Extract the (X, Y) coordinate from the center of the cell holding the provided text.  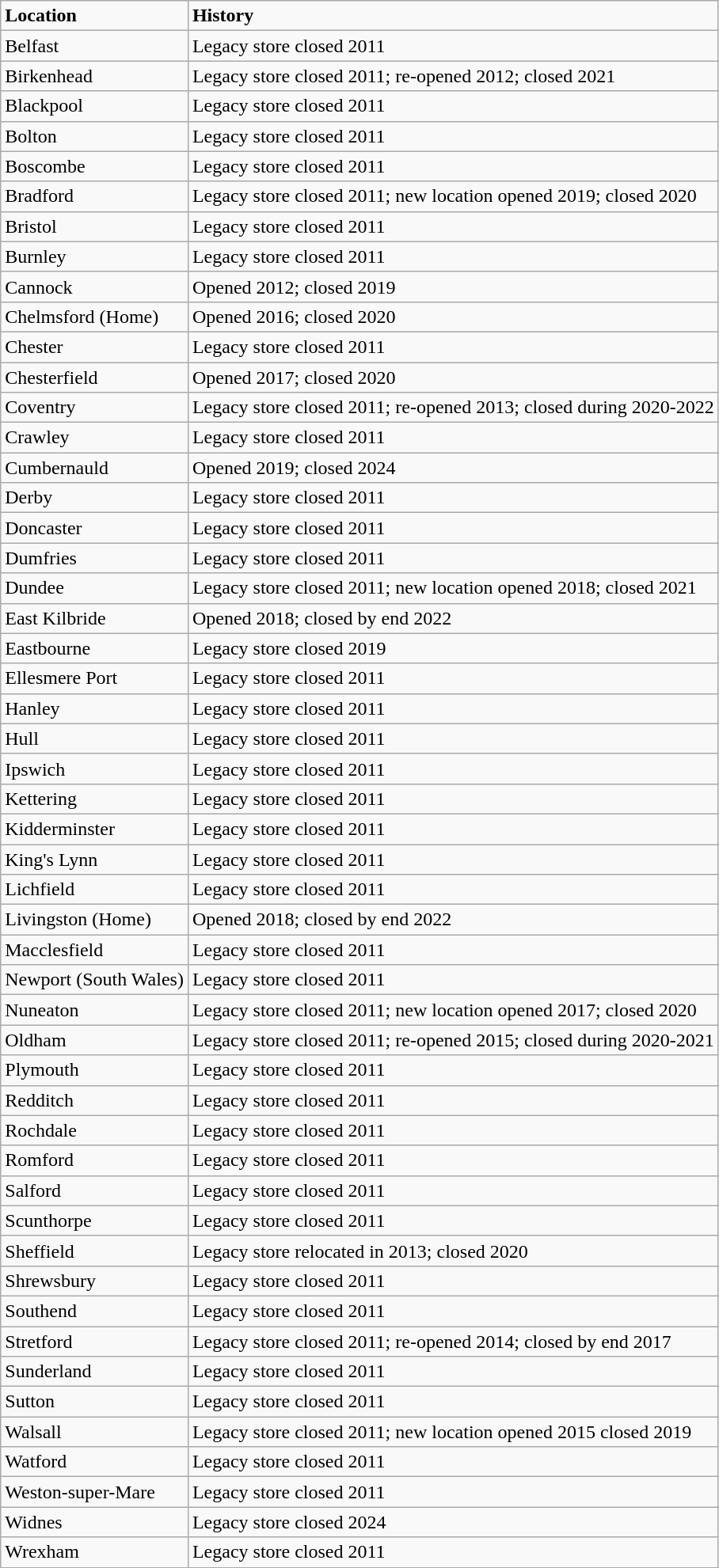
Burnley (95, 256)
Derby (95, 498)
Bristol (95, 226)
Kettering (95, 799)
Legacy store closed 2024 (453, 1522)
Legacy store closed 2011; new location opened 2017; closed 2020 (453, 1010)
Blackpool (95, 106)
Bradford (95, 196)
Eastbourne (95, 648)
Legacy store closed 2019 (453, 648)
King's Lynn (95, 859)
Chelmsford (Home) (95, 317)
Chester (95, 347)
Scunthorpe (95, 1221)
Coventry (95, 408)
Oldham (95, 1040)
Legacy store closed 2011; new location opened 2015 closed 2019 (453, 1432)
Belfast (95, 46)
Chesterfield (95, 378)
Watford (95, 1462)
Nuneaton (95, 1010)
Ellesmere Port (95, 678)
Sheffield (95, 1251)
Wrexham (95, 1552)
Dundee (95, 588)
Opened 2019; closed 2024 (453, 468)
Legacy store closed 2011; new location opened 2019; closed 2020 (453, 196)
Weston-super-Mare (95, 1492)
Cumbernauld (95, 468)
Stretford (95, 1342)
Widnes (95, 1522)
Walsall (95, 1432)
Opened 2012; closed 2019 (453, 287)
Boscombe (95, 166)
Rochdale (95, 1130)
Legacy store closed 2011; new location opened 2018; closed 2021 (453, 588)
Legacy store closed 2011; re-opened 2013; closed during 2020-2022 (453, 408)
Salford (95, 1190)
History (453, 16)
Dumfries (95, 558)
Redditch (95, 1100)
Sutton (95, 1402)
Livingston (Home) (95, 920)
Crawley (95, 438)
Southend (95, 1311)
Sunderland (95, 1372)
East Kilbride (95, 618)
Romford (95, 1160)
Ipswich (95, 769)
Shrewsbury (95, 1281)
Location (95, 16)
Hull (95, 738)
Doncaster (95, 528)
Opened 2016; closed 2020 (453, 317)
Opened 2017; closed 2020 (453, 378)
Legacy store closed 2011; re-opened 2014; closed by end 2017 (453, 1342)
Legacy store relocated in 2013; closed 2020 (453, 1251)
Plymouth (95, 1070)
Birkenhead (95, 76)
Bolton (95, 136)
Newport (South Wales) (95, 980)
Lichfield (95, 890)
Legacy store closed 2011; re-opened 2015; closed during 2020-2021 (453, 1040)
Hanley (95, 708)
Legacy store closed 2011; re-opened 2012; closed 2021 (453, 76)
Macclesfield (95, 950)
Kidderminster (95, 829)
Cannock (95, 287)
